From the cell containing the given text, extract its center point as (x, y) coordinate. 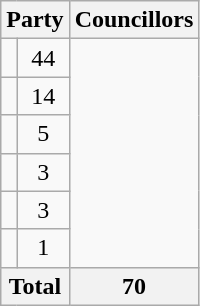
Total (35, 286)
1 (43, 248)
5 (43, 134)
70 (134, 286)
44 (43, 58)
14 (43, 96)
Councillors (134, 20)
Party (35, 20)
